Detect which cell encompasses the target text, then output its (X, Y) center coordinate. 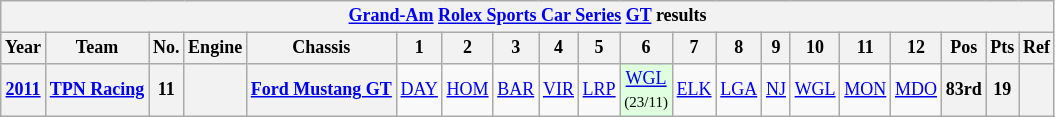
12 (916, 48)
3 (516, 48)
ELK (694, 90)
HOM (468, 90)
7 (694, 48)
Year (24, 48)
BAR (516, 90)
Engine (216, 48)
LRP (599, 90)
9 (776, 48)
WGL(23/11) (646, 90)
VIR (559, 90)
MON (866, 90)
TPN Racing (96, 90)
8 (739, 48)
Ref (1037, 48)
Grand-Am Rolex Sports Car Series GT results (528, 16)
MDO (916, 90)
No. (166, 48)
Chassis (321, 48)
19 (1002, 90)
Team (96, 48)
Pos (964, 48)
5 (599, 48)
10 (815, 48)
Ford Mustang GT (321, 90)
2011 (24, 90)
83rd (964, 90)
1 (419, 48)
4 (559, 48)
Pts (1002, 48)
6 (646, 48)
2 (468, 48)
NJ (776, 90)
DAY (419, 90)
WGL (815, 90)
LGA (739, 90)
